Determine the (X, Y) coordinate at the center of the cell enclosing the given text.  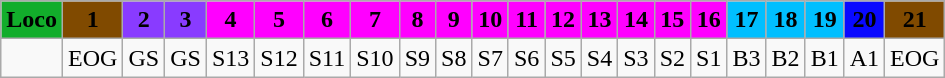
S13 (230, 58)
S7 (490, 58)
S11 (327, 58)
4 (230, 20)
11 (526, 20)
S4 (599, 58)
13 (599, 20)
Loco (32, 20)
S1 (709, 58)
15 (672, 20)
S8 (454, 58)
7 (375, 20)
10 (490, 20)
14 (636, 20)
B2 (786, 58)
1 (92, 20)
8 (417, 20)
5 (279, 20)
17 (746, 20)
B1 (824, 58)
S3 (636, 58)
18 (786, 20)
3 (186, 20)
S9 (417, 58)
S5 (563, 58)
S12 (279, 58)
9 (454, 20)
2 (144, 20)
6 (327, 20)
B3 (746, 58)
20 (864, 20)
21 (915, 20)
12 (563, 20)
16 (709, 20)
S6 (526, 58)
S2 (672, 58)
A1 (864, 58)
19 (824, 20)
S10 (375, 58)
